Search for the cell housing the specified text and yield its (X, Y) center coordinate. 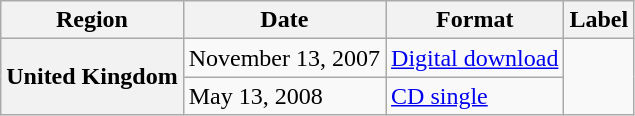
May 13, 2008 (284, 96)
Region (92, 20)
Date (284, 20)
CD single (475, 96)
Label (599, 20)
November 13, 2007 (284, 58)
United Kingdom (92, 77)
Digital download (475, 58)
Format (475, 20)
